From the cell containing the given text, extract its center point as (X, Y) coordinate. 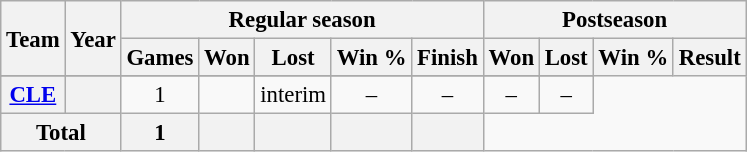
Finish (448, 58)
interim (293, 95)
Year (93, 38)
Total (61, 133)
CLE (33, 95)
Games (160, 58)
Team (33, 38)
Regular season (302, 20)
Postseason (614, 20)
Result (710, 58)
